Return (x, y) of the center of cell containing provided text 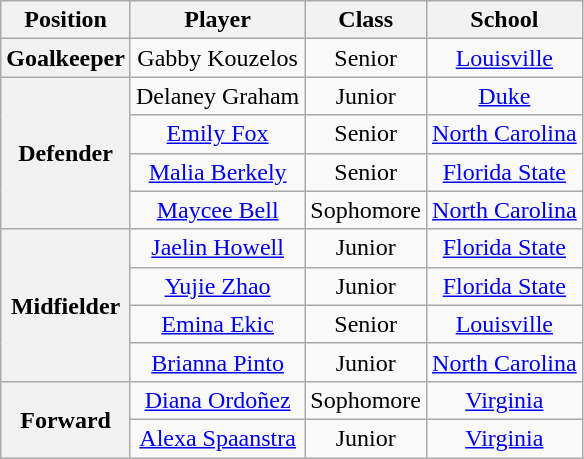
School (505, 20)
Emily Fox (217, 134)
Brianna Pinto (217, 362)
Alexa Spaanstra (217, 438)
Maycee Bell (217, 210)
Goalkeeper (66, 58)
Malia Berkely (217, 172)
Delaney Graham (217, 96)
Emina Ekic (217, 324)
Position (66, 20)
Defender (66, 153)
Duke (505, 96)
Jaelin Howell (217, 248)
Forward (66, 419)
Gabby Kouzelos (217, 58)
Yujie Zhao (217, 286)
Diana Ordoñez (217, 400)
Midfielder (66, 305)
Class (366, 20)
Player (217, 20)
